From the cell containing the given text, extract its center point as [x, y] coordinate. 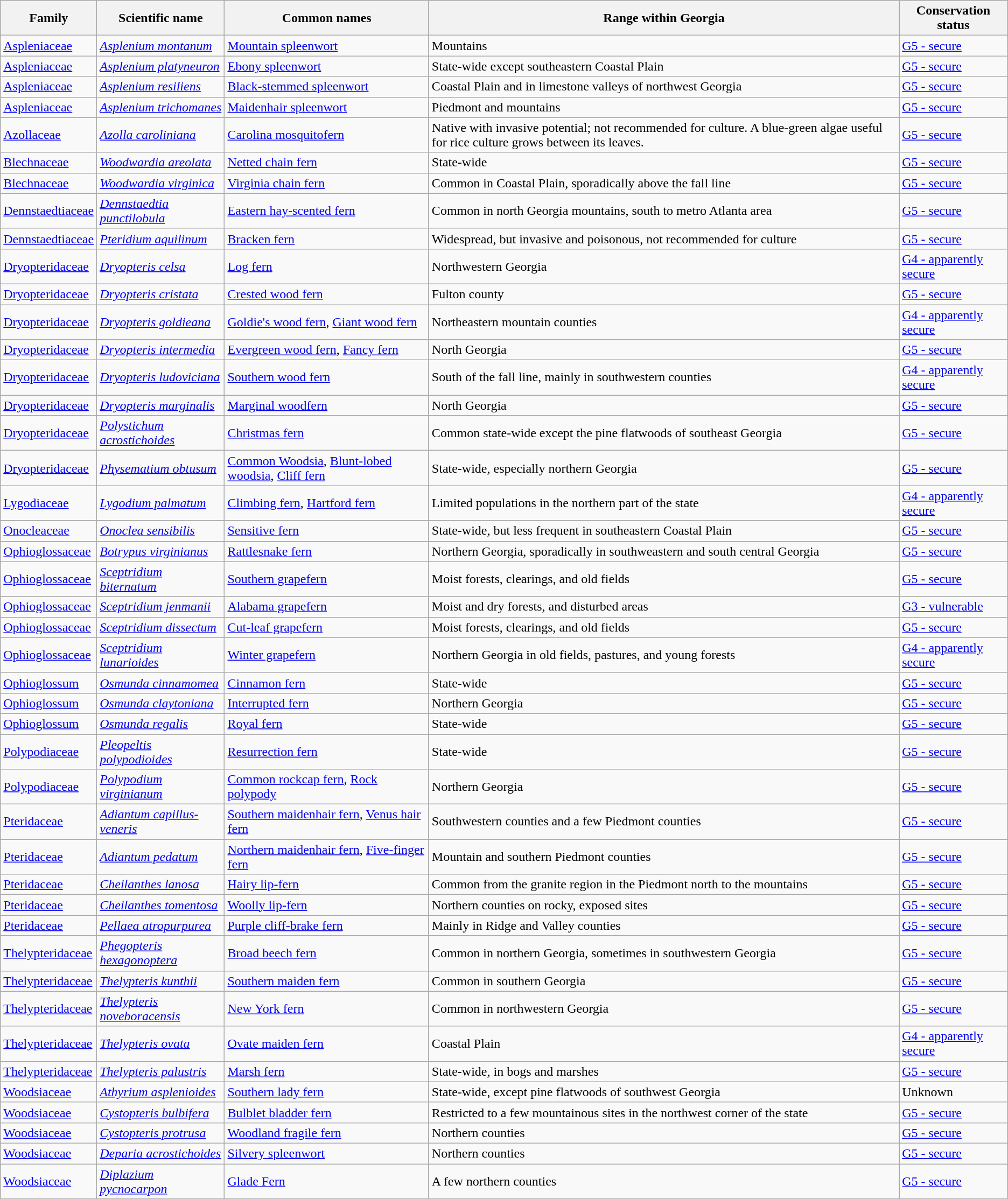
Northern Georgia in old fields, pastures, and young forests [663, 655]
Common in Coastal Plain, sporadically above the fall line [663, 183]
Hairy lip-fern [326, 885]
Northern Georgia, sporadically in southweastern and south central Georgia [663, 551]
Evergreen wood fern, Fancy fern [326, 350]
Dryopteris goldieana [160, 322]
Common in northern Georgia, sometimes in southwestern Georgia [663, 953]
Marsh fern [326, 1071]
Maidenhair spleenwort [326, 107]
Pteridium aquilinum [160, 239]
Purple cliff-brake fern [326, 925]
Polypodium virginianum [160, 787]
Bracken fern [326, 239]
Common Woodsia, Blunt-lobed woodsia, Cliff fern [326, 468]
Southern grapefern [326, 579]
State-wide, in bogs and marshes [663, 1071]
Polystichum acrostichoides [160, 433]
A few northern counties [663, 1181]
State-wide except southeastern Coastal Plain [663, 66]
Thelypteris kunthii [160, 981]
Log fern [326, 266]
Cheilanthes lanosa [160, 885]
Restricted to a few mountainous sites in the northwest corner of the state [663, 1112]
Eastern hay-scented fern [326, 211]
Common in southern Georgia [663, 981]
Common in northwestern Georgia [663, 1009]
Onoclea sensibilis [160, 531]
Rattlesnake fern [326, 551]
Virginia chain fern [326, 183]
Thelypteris palustris [160, 1071]
Lygodium palmatum [160, 503]
Lygodiaceae [48, 503]
Thelypteris noveboracensis [160, 1009]
Mountains [663, 46]
Mountain spleenwort [326, 46]
Scientific name [160, 18]
Native with invasive potential; not recommended for culture. A blue-green algae useful for rice culture grows between its leaves. [663, 135]
Fulton county [663, 294]
Asplenium montanum [160, 46]
Sceptridium lunarioides [160, 655]
Goldie's wood fern, Giant wood fern [326, 322]
Asplenium platyneuron [160, 66]
Osmunda cinnamomea [160, 683]
Netted chain fern [326, 163]
State-wide, but less frequent in southeastern Coastal Plain [663, 531]
Winter grapefern [326, 655]
Mountain and southern Piedmont counties [663, 857]
Sceptridium dissectum [160, 627]
Athyrium asplenioides [160, 1092]
Dennstaedtia punctilobula [160, 211]
Osmunda claytoniana [160, 703]
New York fern [326, 1009]
Cheilanthes tomentosa [160, 905]
Northwestern Georgia [663, 266]
Osmunda regalis [160, 724]
Royal fern [326, 724]
Deparia acrostichoides [160, 1153]
Crested wood fern [326, 294]
Adiantum capillus-veneris [160, 822]
G3 - vulnerable [954, 607]
Sensitive fern [326, 531]
Bulblet bladder fern [326, 1112]
Northern counties on rocky, exposed sites [663, 905]
Range within Georgia [663, 18]
Onocleaceae [48, 531]
Asplenium trichomanes [160, 107]
Phegopteris hexagonoptera [160, 953]
Climbing fern, Hartford fern [326, 503]
Pellaea atropurpurea [160, 925]
Broad beech fern [326, 953]
Alabama grapefern [326, 607]
Cut-leaf grapefern [326, 627]
Adiantum pedatum [160, 857]
Piedmont and mountains [663, 107]
Carolina mosquitofern [326, 135]
Marginal woodfern [326, 405]
Moist and dry forests, and disturbed areas [663, 607]
Family [48, 18]
Ovate maiden fern [326, 1043]
Coastal Plain and in limestone valleys of northwest Georgia [663, 87]
Common in north Georgia mountains, south to metro Atlanta area [663, 211]
Woolly lip-fern [326, 905]
Interrupted fern [326, 703]
Dryopteris ludoviciana [160, 378]
Coastal Plain [663, 1043]
Woodland fragile fern [326, 1133]
Glade Fern [326, 1181]
Widespread, but invasive and poisonous, not recommended for culture [663, 239]
Southern wood fern [326, 378]
Resurrection fern [326, 752]
Silvery spleenwort [326, 1153]
Christmas fern [326, 433]
Mainly in Ridge and Valley counties [663, 925]
Common names [326, 18]
Southwestern counties and a few Piedmont counties [663, 822]
Botrypus virginianus [160, 551]
State-wide, especially northern Georgia [663, 468]
Asplenium resiliens [160, 87]
Azolla caroliniana [160, 135]
Limited populations in the northern part of the state [663, 503]
Woodwardia areolata [160, 163]
Cystopteris protrusa [160, 1133]
Dryopteris cristata [160, 294]
South of the fall line, mainly in southwestern counties [663, 378]
Thelypteris ovata [160, 1043]
Southern maidenhair fern, Venus hair fern [326, 822]
Sceptridium jenmanii [160, 607]
Ebony spleenwort [326, 66]
Pleopeltis polypodioides [160, 752]
Unknown [954, 1092]
Diplazium pycnocarpon [160, 1181]
Woodwardia virginica [160, 183]
Dryopteris celsa [160, 266]
Sceptridium biternatum [160, 579]
Northern maidenhair fern, Five-finger fern [326, 857]
Black-stemmed spleenwort [326, 87]
Northeastern mountain counties [663, 322]
Dryopteris intermedia [160, 350]
Common from the granite region in the Piedmont north to the mountains [663, 885]
Common state-wide except the pine flatwoods of southeast Georgia [663, 433]
Southern lady fern [326, 1092]
Cystopteris bulbifera [160, 1112]
State-wide, except pine flatwoods of southwest Georgia [663, 1092]
Physematium obtusum [160, 468]
Cinnamon fern [326, 683]
Conservation status [954, 18]
Common rockcap fern, Rock polypody [326, 787]
Southern maiden fern [326, 981]
Azollaceae [48, 135]
Dryopteris marginalis [160, 405]
